For the text-containing cell, return its midpoint in (X, Y) coordinate format. 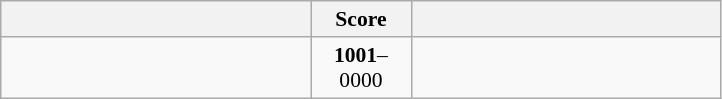
Score (361, 19)
1001–0000 (361, 68)
